Search for the cell housing the specified text and yield its [X, Y] center coordinate. 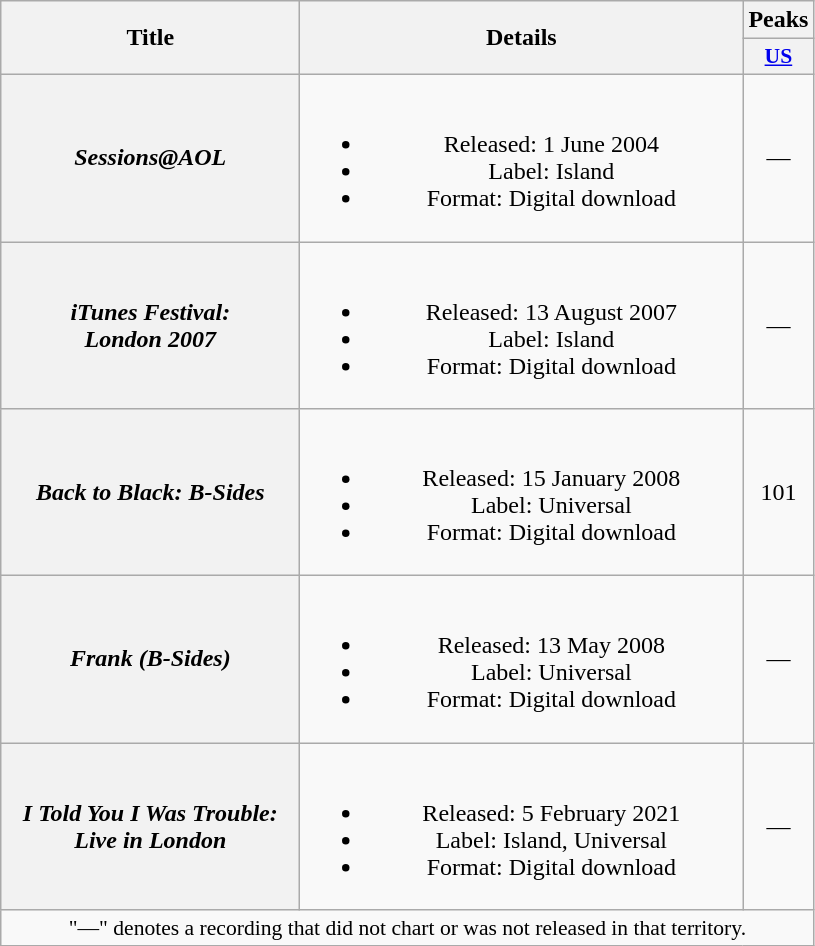
Released: 15 January 2008Label: UniversalFormat: Digital download [522, 492]
Released: 5 February 2021Label: Island, UniversalFormat: Digital download [522, 826]
iTunes Festival:London 2007 [150, 326]
101 [778, 492]
Details [522, 38]
Peaks [778, 20]
Released: 1 June 2004Label: IslandFormat: Digital download [522, 158]
Frank (B-Sides) [150, 660]
Title [150, 38]
Sessions@AOL [150, 158]
US [778, 57]
Released: 13 May 2008Label: UniversalFormat: Digital download [522, 660]
"—" denotes a recording that did not chart or was not released in that territory. [408, 928]
I Told You I Was Trouble: Live in London [150, 826]
Released: 13 August 2007Label: IslandFormat: Digital download [522, 326]
Back to Black: B-Sides [150, 492]
